Return (x, y) of the center of cell containing provided text 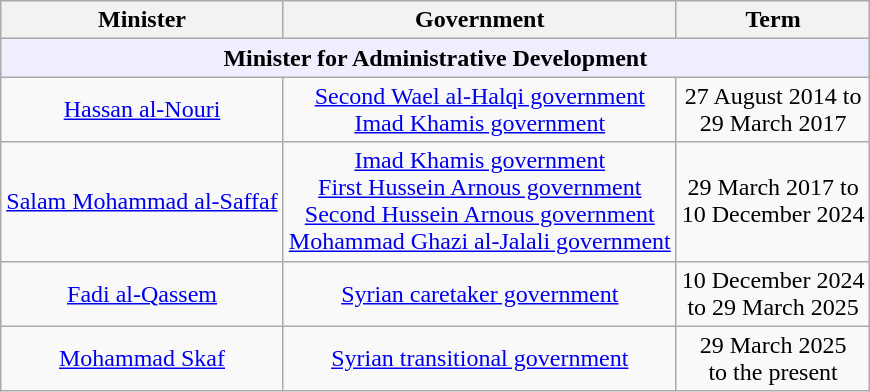
Hassan al-Nouri (142, 110)
Second Wael al-Halqi governmentImad Khamis government (480, 110)
27 August 2014 to 29 March 2017 (773, 110)
Syrian transitional government (480, 358)
Fadi al-Qassem (142, 294)
Minister (142, 20)
Mohammad Skaf (142, 358)
Government (480, 20)
Syrian caretaker government (480, 294)
29 March 2025to the present (773, 358)
Minister for Administrative Development (436, 58)
Salam Mohammad al-Saffaf (142, 202)
Term (773, 20)
10 December 2024to 29 March 2025 (773, 294)
Imad Khamis governmentFirst Hussein Arnous governmentSecond Hussein Arnous governmentMohammad Ghazi al-Jalali government (480, 202)
29 March 2017 to10 December 2024 (773, 202)
